Determine the (X, Y) coordinate at the center of the cell enclosing the given text.  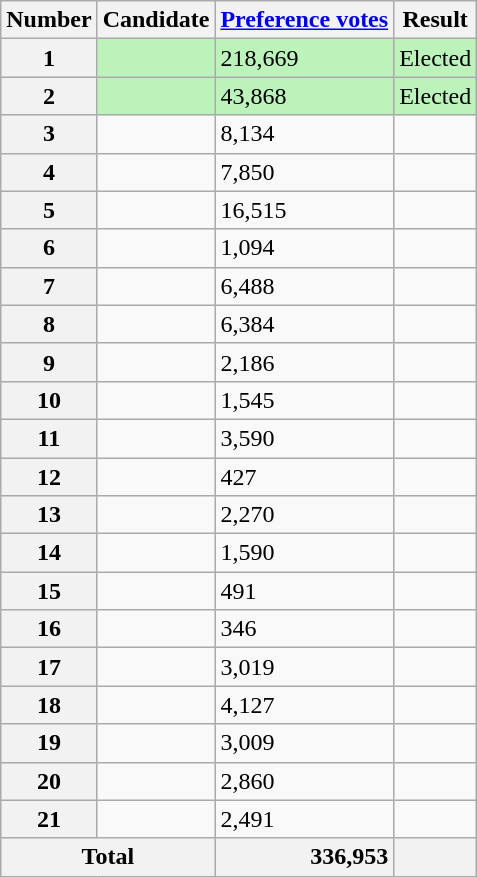
16,515 (304, 210)
18 (49, 705)
12 (49, 477)
15 (49, 591)
Candidate (156, 20)
20 (49, 781)
3,009 (304, 743)
19 (49, 743)
3,590 (304, 438)
1,590 (304, 553)
1,545 (304, 400)
427 (304, 477)
218,669 (304, 58)
14 (49, 553)
6 (49, 248)
7,850 (304, 172)
6,384 (304, 324)
491 (304, 591)
Number (49, 20)
8,134 (304, 134)
2 (49, 96)
8 (49, 324)
5 (49, 210)
21 (49, 819)
3,019 (304, 667)
16 (49, 629)
10 (49, 400)
17 (49, 667)
2,491 (304, 819)
2,270 (304, 515)
2,860 (304, 781)
2,186 (304, 362)
Preference votes (304, 20)
336,953 (304, 857)
4,127 (304, 705)
9 (49, 362)
1,094 (304, 248)
11 (49, 438)
6,488 (304, 286)
1 (49, 58)
Result (436, 20)
13 (49, 515)
Total (108, 857)
4 (49, 172)
43,868 (304, 96)
7 (49, 286)
3 (49, 134)
346 (304, 629)
